Provide the [X, Y] coordinate of the cell's center where the given text is located.  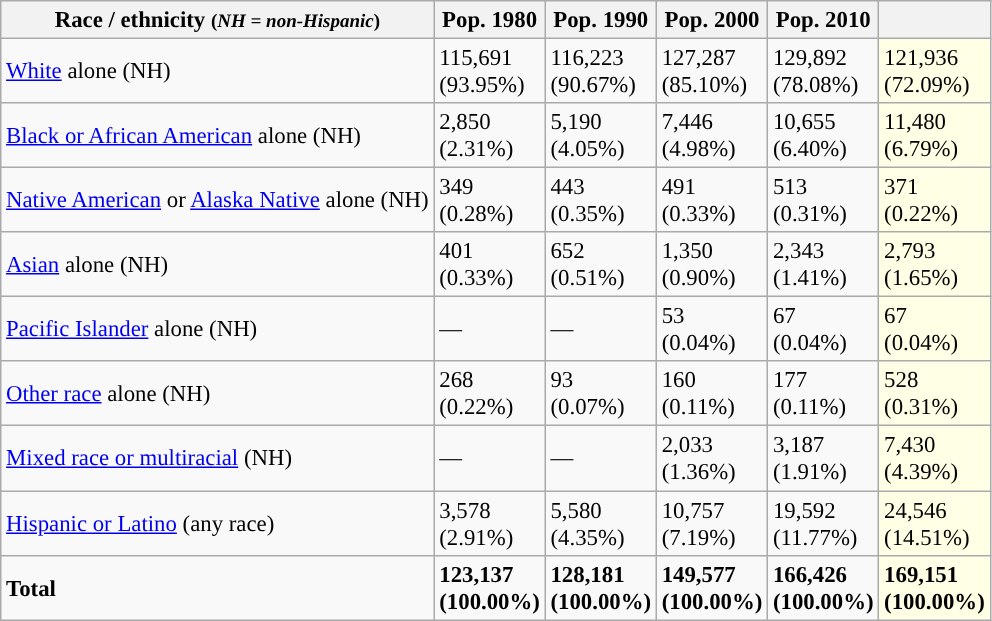
Pop. 2010 [824, 20]
53(0.04%) [712, 330]
169,151(100.00%) [934, 588]
24,546(14.51%) [934, 524]
401(0.33%) [490, 264]
Total [218, 588]
2,343(1.41%) [824, 264]
371(0.22%) [934, 200]
513(0.31%) [824, 200]
Pacific Islander alone (NH) [218, 330]
128,181(100.00%) [600, 588]
166,426(100.00%) [824, 588]
3,187(1.91%) [824, 458]
Pop. 2000 [712, 20]
Other race alone (NH) [218, 394]
160(0.11%) [712, 394]
528(0.31%) [934, 394]
Native American or Alaska Native alone (NH) [218, 200]
129,892(78.08%) [824, 72]
19,592(11.77%) [824, 524]
Pop. 1980 [490, 20]
10,655(6.40%) [824, 136]
7,430(4.39%) [934, 458]
Black or African American alone (NH) [218, 136]
121,936(72.09%) [934, 72]
93(0.07%) [600, 394]
Mixed race or multiracial (NH) [218, 458]
5,190(4.05%) [600, 136]
2,850(2.31%) [490, 136]
3,578(2.91%) [490, 524]
177(0.11%) [824, 394]
5,580(4.35%) [600, 524]
349(0.28%) [490, 200]
652(0.51%) [600, 264]
115,691(93.95%) [490, 72]
268(0.22%) [490, 394]
491(0.33%) [712, 200]
Pop. 1990 [600, 20]
7,446(4.98%) [712, 136]
White alone (NH) [218, 72]
127,287(85.10%) [712, 72]
116,223(90.67%) [600, 72]
1,350(0.90%) [712, 264]
Hispanic or Latino (any race) [218, 524]
149,577(100.00%) [712, 588]
11,480(6.79%) [934, 136]
Race / ethnicity (NH = non-Hispanic) [218, 20]
123,137(100.00%) [490, 588]
2,793(1.65%) [934, 264]
2,033(1.36%) [712, 458]
Asian alone (NH) [218, 264]
10,757(7.19%) [712, 524]
443(0.35%) [600, 200]
